Locate the cell with the specified text and output its (X, Y) center coordinate. 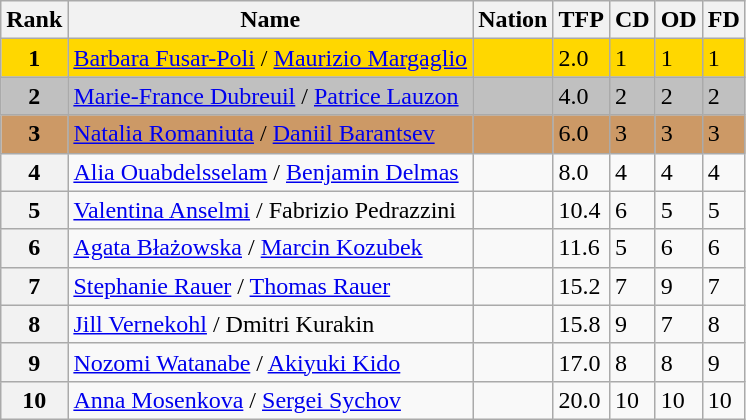
Marie-France Dubreuil / Patrice Lauzon (270, 96)
15.2 (581, 286)
Jill Vernekohl / Dmitri Kurakin (270, 324)
4.0 (581, 96)
Nozomi Watanabe / Akiyuki Kido (270, 362)
OD (678, 20)
Anna Mosenkova / Sergei Sychov (270, 400)
Valentina Anselmi / Fabrizio Pedrazzini (270, 210)
20.0 (581, 400)
2.0 (581, 58)
Nation (513, 20)
Rank (34, 20)
Alia Ouabdelsselam / Benjamin Delmas (270, 172)
8.0 (581, 172)
Natalia Romaniuta / Daniil Barantsev (270, 134)
Agata Błażowska / Marcin Kozubek (270, 248)
6.0 (581, 134)
CD (632, 20)
FD (724, 20)
Stephanie Rauer / Thomas Rauer (270, 286)
15.8 (581, 324)
TFP (581, 20)
17.0 (581, 362)
11.6 (581, 248)
Name (270, 20)
Barbara Fusar-Poli / Maurizio Margaglio (270, 58)
10.4 (581, 210)
